Capture the cell that displays the provided text and extract its (X, Y) central coordinate. 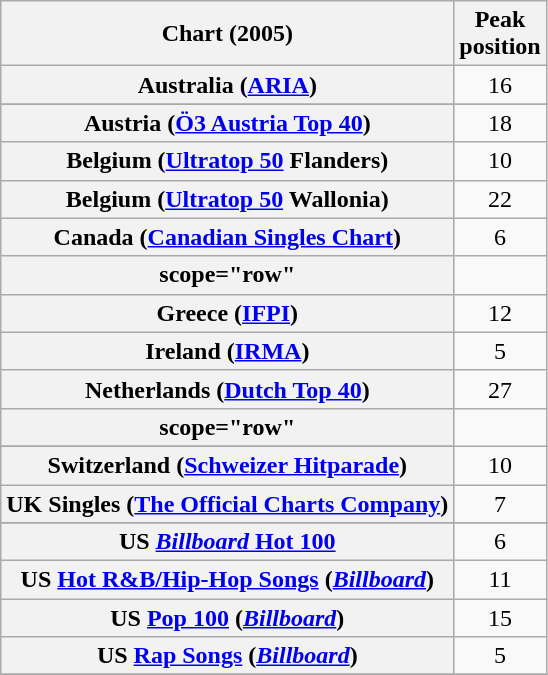
US Pop 100 (Billboard) (228, 618)
Netherlands (Dutch Top 40) (228, 389)
US Rap Songs (Billboard) (228, 656)
UK Singles (The Official Charts Company) (228, 503)
Austria (Ö3 Austria Top 40) (228, 123)
US Billboard Hot 100 (228, 542)
7 (500, 503)
27 (500, 389)
11 (500, 580)
Switzerland (Schweizer Hitparade) (228, 465)
Ireland (IRMA) (228, 351)
Chart (2005) (228, 34)
Canada (Canadian Singles Chart) (228, 237)
Peakposition (500, 34)
12 (500, 313)
16 (500, 85)
Australia (ARIA) (228, 85)
Greece (IFPI) (228, 313)
22 (500, 199)
Belgium (Ultratop 50 Wallonia) (228, 199)
18 (500, 123)
US Hot R&B/Hip-Hop Songs (Billboard) (228, 580)
15 (500, 618)
Belgium (Ultratop 50 Flanders) (228, 161)
